Capture the cell that displays the provided text and extract its [X, Y] central coordinate. 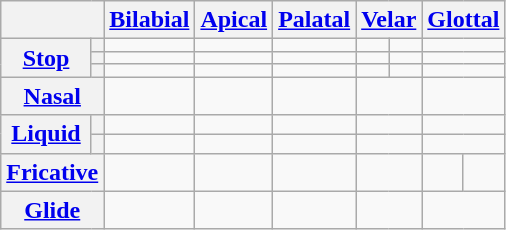
Apical [234, 20]
Glottal [464, 20]
Bilabial [150, 20]
Velar [389, 20]
Liquid [46, 134]
Stop [46, 58]
Palatal [314, 20]
Nasal [52, 96]
Fricative [52, 172]
Glide [52, 210]
